Find where the given text appears and provide that cell's center as [x, y] coordinate. 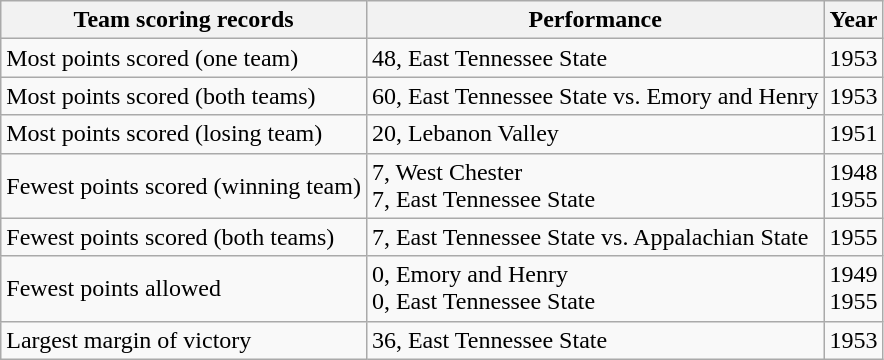
Year [854, 20]
19481955 [854, 186]
Largest margin of victory [184, 340]
Most points scored (losing team) [184, 134]
Most points scored (both teams) [184, 96]
Fewest points scored (both teams) [184, 237]
1955 [854, 237]
Team scoring records [184, 20]
36, East Tennessee State [595, 340]
7, East Tennessee State vs. Appalachian State [595, 237]
Fewest points scored (winning team) [184, 186]
20, Lebanon Valley [595, 134]
Most points scored (one team) [184, 58]
48, East Tennessee State [595, 58]
Performance [595, 20]
60, East Tennessee State vs. Emory and Henry [595, 96]
19491955 [854, 288]
7, West Chester7, East Tennessee State [595, 186]
1951 [854, 134]
0, Emory and Henry0, East Tennessee State [595, 288]
Fewest points allowed [184, 288]
